Capture the cell that displays the provided text and extract its [X, Y] central coordinate. 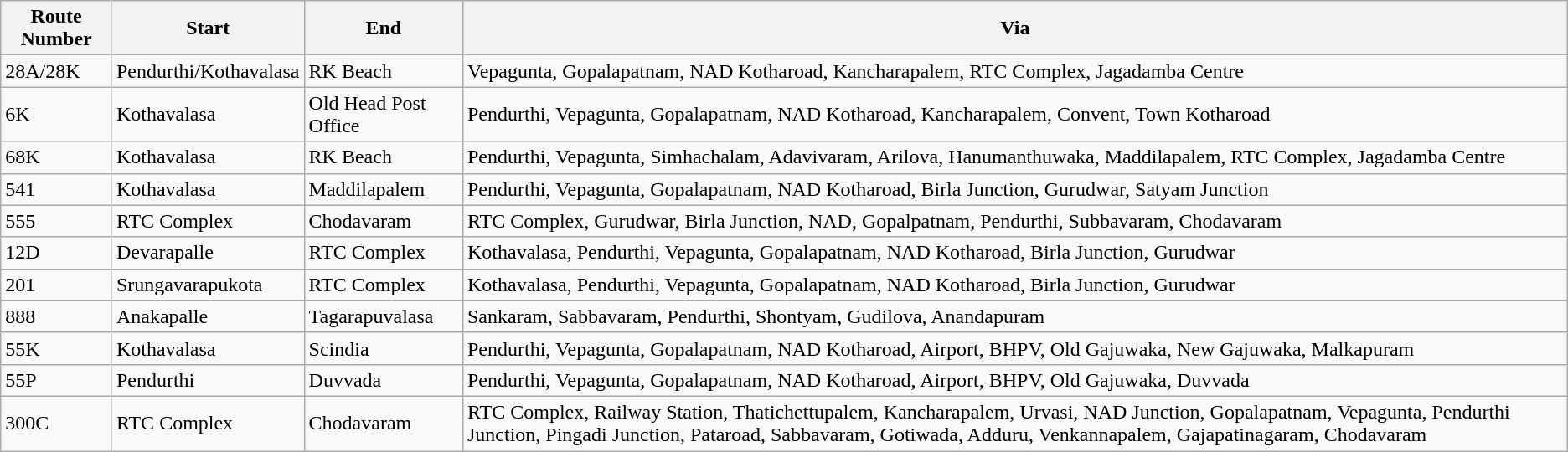
55K [57, 348]
Srungavarapukota [208, 285]
541 [57, 189]
Anakapalle [208, 316]
555 [57, 221]
Start [208, 28]
28A/28K [57, 71]
Pendurthi, Vepagunta, Gopalapatnam, NAD Kotharoad, Birla Junction, Gurudwar, Satyam Junction [1015, 189]
300C [57, 424]
Sankaram, Sabbavaram, Pendurthi, Shontyam, Gudilova, Anandapuram [1015, 316]
201 [57, 285]
Pendurthi, Vepagunta, Gopalapatnam, NAD Kotharoad, Airport, BHPV, Old Gajuwaka, New Gajuwaka, Malkapuram [1015, 348]
Vepagunta, Gopalapatnam, NAD Kotharoad, Kancharapalem, RTC Complex, Jagadamba Centre [1015, 71]
Pendurthi/Kothavalasa [208, 71]
55P [57, 380]
Pendurthi, Vepagunta, Gopalapatnam, NAD Kotharoad, Airport, BHPV, Old Gajuwaka, Duvvada [1015, 380]
Tagarapuvalasa [384, 316]
888 [57, 316]
RTC Complex, Gurudwar, Birla Junction, NAD, Gopalpatnam, Pendurthi, Subbavaram, Chodavaram [1015, 221]
68K [57, 157]
Via [1015, 28]
Scindia [384, 348]
Route Number [57, 28]
6K [57, 114]
Old Head Post Office [384, 114]
End [384, 28]
Devarapalle [208, 253]
Pendurthi, Vepagunta, Simhachalam, Adavivaram, Arilova, Hanumanthuwaka, Maddilapalem, RTC Complex, Jagadamba Centre [1015, 157]
Maddilapalem [384, 189]
Duvvada [384, 380]
Pendurthi [208, 380]
Pendurthi, Vepagunta, Gopalapatnam, NAD Kotharoad, Kancharapalem, Convent, Town Kotharoad [1015, 114]
12D [57, 253]
